Extract the [x, y] coordinate from the center of the cell holding the provided text.  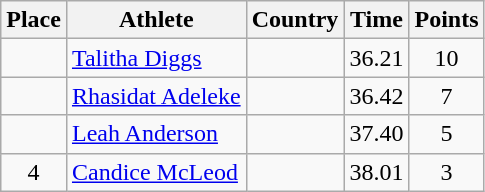
37.40 [376, 134]
36.42 [376, 96]
Country [295, 20]
4 [34, 172]
10 [446, 58]
5 [446, 134]
Place [34, 20]
Rhasidat Adeleke [156, 96]
Athlete [156, 20]
Leah Anderson [156, 134]
3 [446, 172]
Points [446, 20]
Talitha Diggs [156, 58]
Time [376, 20]
38.01 [376, 172]
Candice McLeod [156, 172]
7 [446, 96]
36.21 [376, 58]
